Identify which cell holds the provided text, then report its [X, Y] central coordinate. 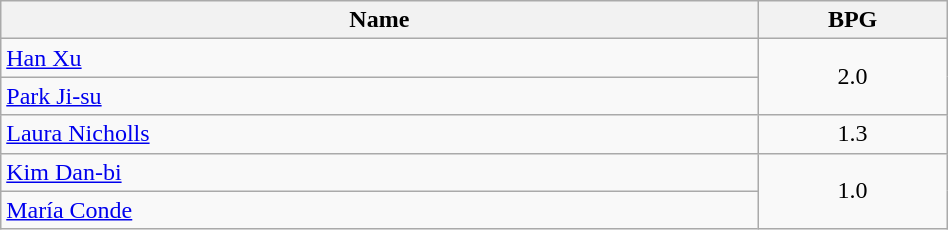
Name [380, 20]
Han Xu [380, 58]
Park Ji-su [380, 96]
2.0 [852, 77]
BPG [852, 20]
1.3 [852, 134]
María Conde [380, 210]
1.0 [852, 191]
Laura Nicholls [380, 134]
Kim Dan-bi [380, 172]
